Extract the (X, Y) coordinate from the center of the cell holding the provided text.  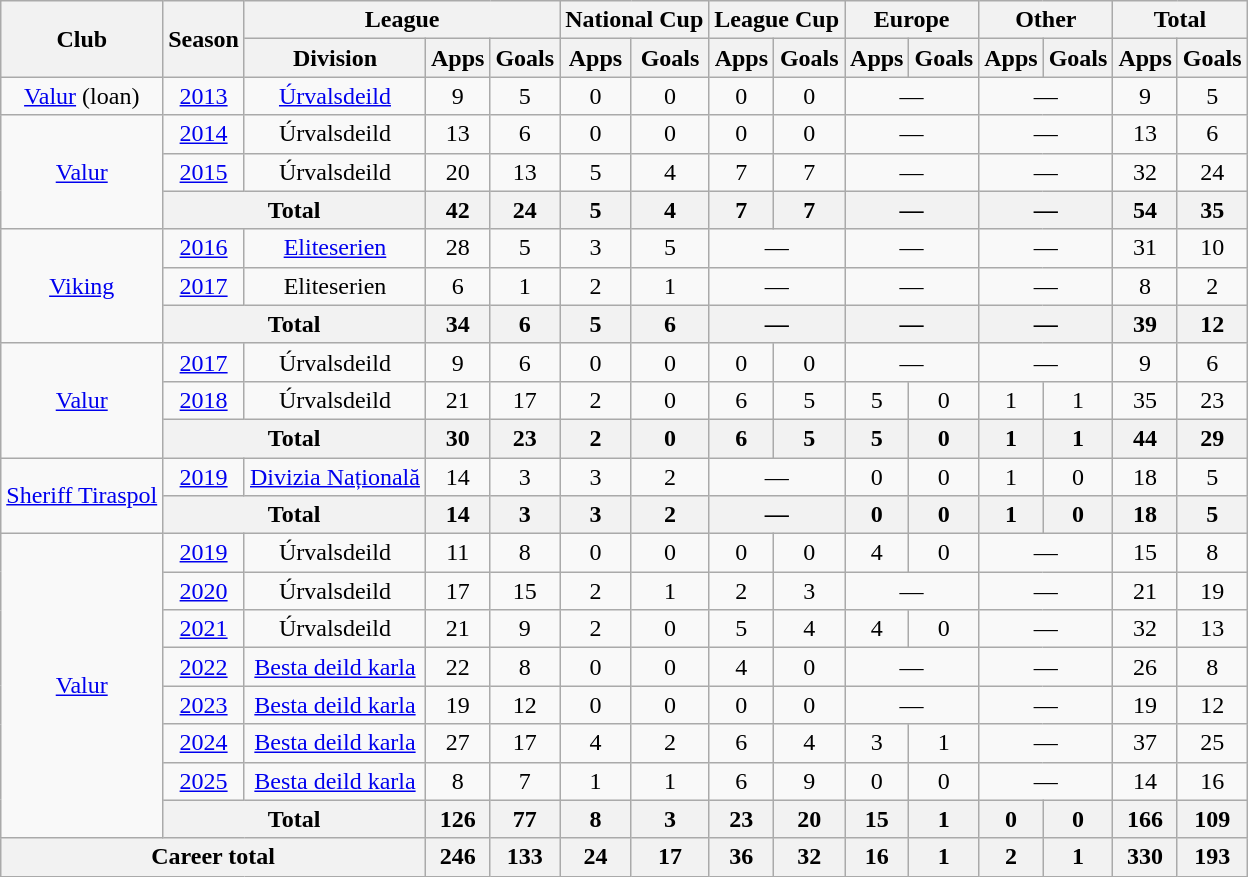
30 (457, 438)
Division (334, 58)
2024 (204, 743)
2018 (204, 400)
27 (457, 743)
League Cup (777, 20)
2013 (204, 96)
54 (1145, 210)
77 (525, 819)
Club (82, 39)
2015 (204, 172)
2020 (204, 591)
2022 (204, 667)
11 (457, 553)
22 (457, 667)
42 (457, 210)
246 (457, 857)
109 (1212, 819)
Europe (912, 20)
10 (1212, 248)
2021 (204, 629)
Career total (214, 857)
36 (742, 857)
166 (1145, 819)
Other (1046, 20)
2014 (204, 134)
2025 (204, 781)
Divizia Națională (334, 477)
2016 (204, 248)
28 (457, 248)
Viking (82, 286)
31 (1145, 248)
25 (1212, 743)
44 (1145, 438)
193 (1212, 857)
133 (525, 857)
37 (1145, 743)
126 (457, 819)
Season (204, 39)
26 (1145, 667)
National Cup (634, 20)
330 (1145, 857)
34 (457, 324)
League (402, 20)
Sheriff Tiraspol (82, 496)
39 (1145, 324)
Valur (loan) (82, 96)
29 (1212, 438)
2023 (204, 705)
